Locate the cell with the specified text and output its (X, Y) center coordinate. 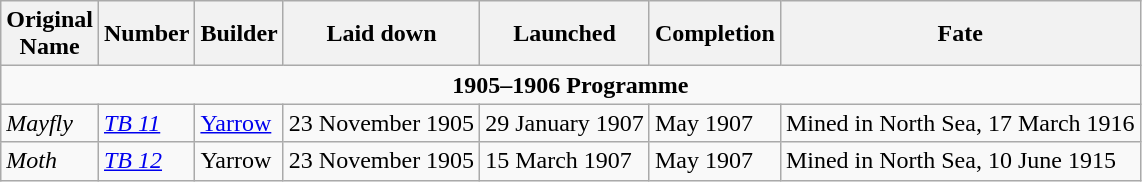
Mined in North Sea, 17 March 1916 (960, 123)
29 January 1907 (565, 123)
Number (146, 34)
Fate (960, 34)
Builder (239, 34)
Original Name (50, 34)
TB 11 (146, 123)
Moth (50, 161)
1905–1906 Programme (570, 85)
Launched (565, 34)
Mayfly (50, 123)
Mined in North Sea, 10 June 1915 (960, 161)
15 March 1907 (565, 161)
Laid down (381, 34)
TB 12 (146, 161)
Completion (714, 34)
